Identify which cell holds the provided text, then report its [X, Y] central coordinate. 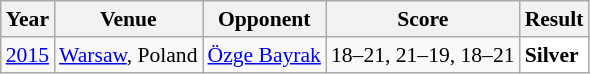
Silver [554, 55]
18–21, 21–19, 18–21 [423, 55]
Özge Bayrak [264, 55]
Opponent [264, 19]
Venue [128, 19]
Score [423, 19]
Result [554, 19]
Warsaw, Poland [128, 55]
Year [28, 19]
2015 [28, 55]
